Extract the (x, y) coordinate from the center of the cell holding the provided text.  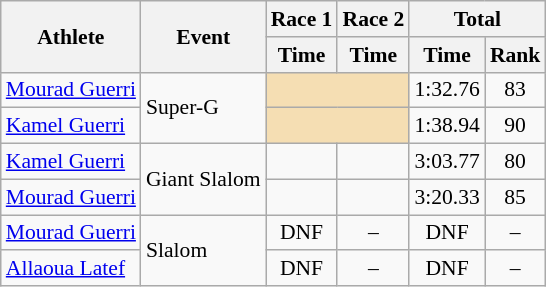
Event (204, 36)
90 (516, 126)
Super-G (204, 108)
Rank (516, 55)
3:03.77 (446, 162)
Slalom (204, 250)
Total (477, 19)
1:38.94 (446, 126)
1:32.76 (446, 90)
Race 2 (373, 19)
Allaoua Latef (71, 269)
Giant Slalom (204, 180)
Athlete (71, 36)
85 (516, 197)
Race 1 (302, 19)
83 (516, 90)
3:20.33 (446, 197)
80 (516, 162)
